Return the (X, Y) coordinate for the center point of the cell that contains the specified text.  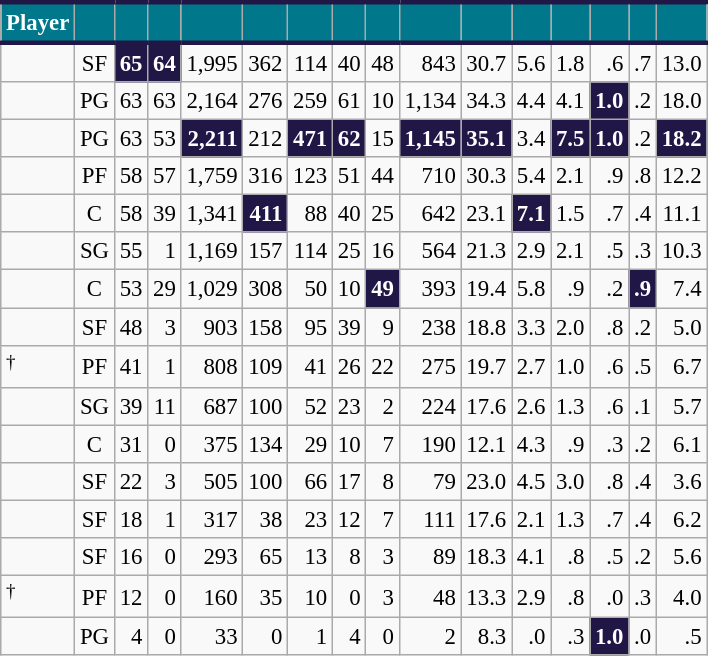
6.2 (681, 519)
564 (430, 251)
2,164 (212, 101)
34.3 (486, 101)
18.2 (681, 139)
49 (382, 289)
505 (212, 482)
23.1 (486, 214)
7.5 (570, 139)
50 (310, 289)
2.7 (532, 366)
12.1 (486, 444)
13 (310, 557)
18.3 (486, 557)
308 (266, 289)
1.5 (570, 214)
12.2 (681, 176)
2,211 (212, 139)
6.1 (681, 444)
.1 (643, 406)
157 (266, 251)
44 (382, 176)
1.8 (570, 62)
23.0 (486, 482)
3.6 (681, 482)
411 (266, 214)
11.1 (681, 214)
35 (266, 596)
19.4 (486, 289)
2.6 (532, 406)
64 (164, 62)
687 (212, 406)
224 (430, 406)
471 (310, 139)
18.0 (681, 101)
238 (430, 327)
89 (430, 557)
317 (212, 519)
5.8 (532, 289)
21.3 (486, 251)
903 (212, 327)
259 (310, 101)
35.1 (486, 139)
19.7 (486, 366)
160 (212, 596)
51 (348, 176)
393 (430, 289)
2.0 (570, 327)
30.7 (486, 62)
31 (130, 444)
1,134 (430, 101)
190 (430, 444)
4.3 (532, 444)
5.0 (681, 327)
3.4 (532, 139)
1,759 (212, 176)
1,169 (212, 251)
4.0 (681, 596)
6.7 (681, 366)
1,995 (212, 62)
123 (310, 176)
38 (266, 519)
158 (266, 327)
5.7 (681, 406)
375 (212, 444)
212 (266, 139)
52 (310, 406)
Player (38, 22)
5.4 (532, 176)
66 (310, 482)
11 (164, 406)
276 (266, 101)
13.3 (486, 596)
10.3 (681, 251)
26 (348, 366)
275 (430, 366)
843 (430, 62)
642 (430, 214)
316 (266, 176)
8.3 (486, 637)
1,029 (212, 289)
7.4 (681, 289)
710 (430, 176)
134 (266, 444)
3.0 (570, 482)
13.0 (681, 62)
293 (212, 557)
17 (348, 482)
79 (430, 482)
4.5 (532, 482)
61 (348, 101)
808 (212, 366)
111 (430, 519)
1,145 (430, 139)
1,341 (212, 214)
30.3 (486, 176)
33 (212, 637)
7.1 (532, 214)
55 (130, 251)
9 (382, 327)
18.8 (486, 327)
4.4 (532, 101)
95 (310, 327)
62 (348, 139)
88 (310, 214)
362 (266, 62)
18 (130, 519)
109 (266, 366)
3.3 (532, 327)
15 (382, 139)
57 (164, 176)
